Return [x, y] of the center of cell containing provided text 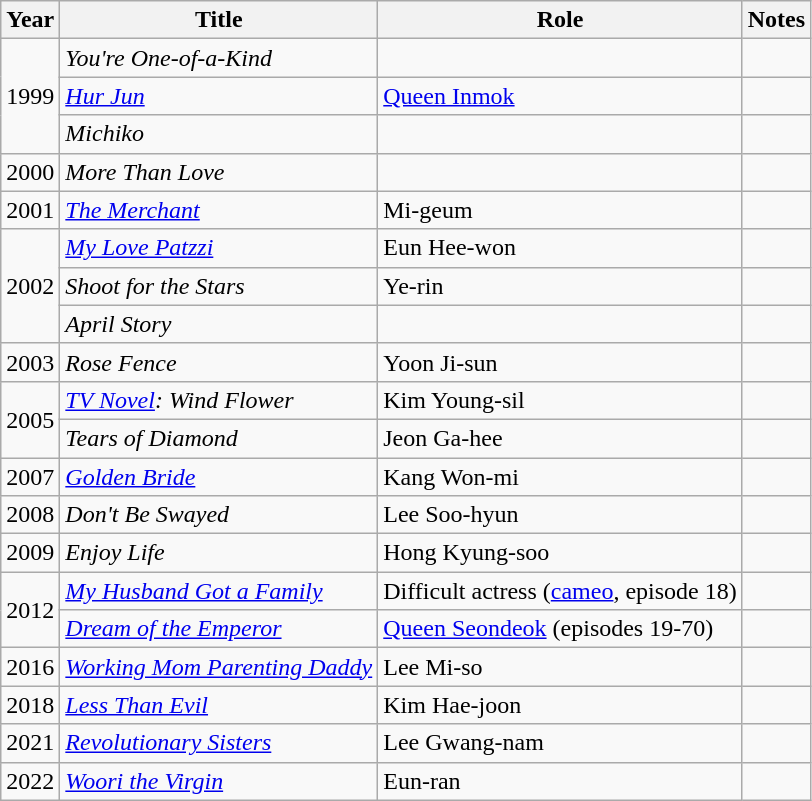
More Than Love [219, 172]
Lee Gwang-nam [560, 743]
My Love Patzzi [219, 248]
2022 [30, 781]
Yoon Ji-sun [560, 362]
Eun-ran [560, 781]
Working Mom Parenting Daddy [219, 667]
2000 [30, 172]
Shoot for the Stars [219, 286]
Less Than Evil [219, 705]
TV Novel: Wind Flower [219, 400]
You're One-of-a-Kind [219, 58]
My Husband Got a Family [219, 591]
April Story [219, 324]
Kim Young-sil [560, 400]
Lee Mi-so [560, 667]
2007 [30, 477]
Lee Soo-hyun [560, 515]
Queen Inmok [560, 96]
2009 [30, 553]
Don't Be Swayed [219, 515]
2021 [30, 743]
Queen Seondeok (episodes 19-70) [560, 629]
1999 [30, 96]
The Merchant [219, 210]
Kang Won-mi [560, 477]
Mi-geum [560, 210]
2012 [30, 610]
Eun Hee-won [560, 248]
2016 [30, 667]
Year [30, 20]
Woori the Virgin [219, 781]
Golden Bride [219, 477]
Kim Hae-joon [560, 705]
Title [219, 20]
Jeon Ga-hee [560, 438]
Enjoy Life [219, 553]
Difficult actress (cameo, episode 18) [560, 591]
Notes [776, 20]
2003 [30, 362]
Michiko [219, 134]
Tears of Diamond [219, 438]
2001 [30, 210]
Rose Fence [219, 362]
Ye-rin [560, 286]
Hong Kyung-soo [560, 553]
Role [560, 20]
2002 [30, 286]
2005 [30, 419]
Hur Jun [219, 96]
2008 [30, 515]
2018 [30, 705]
Revolutionary Sisters [219, 743]
Dream of the Emperor [219, 629]
